Detect which cell encompasses the target text, then output its (x, y) center coordinate. 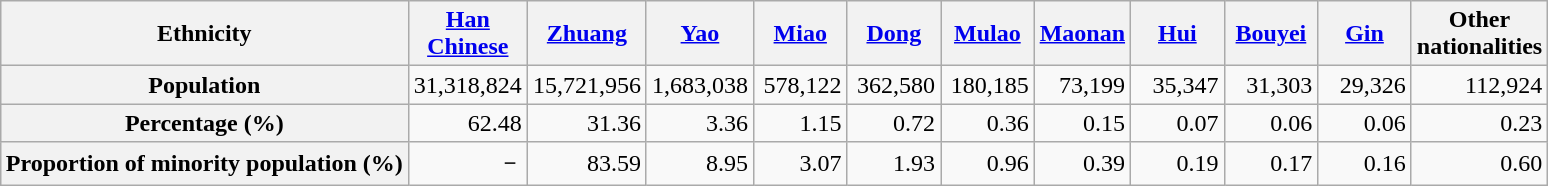
Gin (1365, 34)
35,347 (1178, 85)
0.17 (1271, 164)
0.36 (988, 123)
Miao (800, 34)
180,185 (988, 85)
Ethnicity (204, 34)
0.15 (1082, 123)
578,122 (800, 85)
0.16 (1365, 164)
0.39 (1082, 164)
29,326 (1365, 85)
0.72 (894, 123)
83.59 (586, 164)
Percentage (%) (204, 123)
Han Chinese (468, 34)
3.36 (700, 123)
Proportion of minority population (%) (204, 164)
Mulao (988, 34)
Maonan (1082, 34)
Bouyei (1271, 34)
31,303 (1271, 85)
0.60 (1479, 164)
8.95 (700, 164)
Other nationalities (1479, 34)
15,721,956 (586, 85)
112,924 (1479, 85)
1,683,038 (700, 85)
0.96 (988, 164)
Dong (894, 34)
Yao (700, 34)
62.48 (468, 123)
3.07 (800, 164)
31.36 (586, 123)
1.15 (800, 123)
0.23 (1479, 123)
Population (204, 85)
73,199 (1082, 85)
1.93 (894, 164)
0.19 (1178, 164)
31,318,824 (468, 85)
－ (468, 164)
0.07 (1178, 123)
362,580 (894, 85)
Hui (1178, 34)
Zhuang (586, 34)
